Capture the cell that displays the provided text and extract its [x, y] central coordinate. 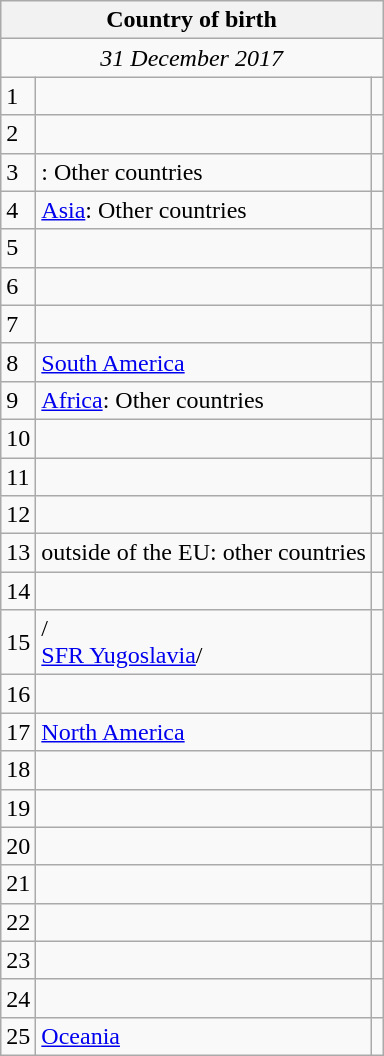
19 [18, 808]
North America [204, 732]
: Other countries [204, 172]
5 [18, 248]
31 December 2017 [192, 58]
6 [18, 286]
/SFR Yugoslavia/ [204, 642]
Asia: Other countries [204, 210]
22 [18, 922]
12 [18, 515]
20 [18, 846]
1 [18, 96]
2 [18, 134]
15 [18, 642]
outside of the EU: other countries [204, 553]
9 [18, 400]
10 [18, 438]
3 [18, 172]
16 [18, 694]
14 [18, 591]
24 [18, 998]
7 [18, 324]
23 [18, 960]
Oceania [204, 1036]
25 [18, 1036]
Africa: Other countries [204, 400]
South America [204, 362]
Country of birth [192, 20]
8 [18, 362]
17 [18, 732]
4 [18, 210]
13 [18, 553]
18 [18, 770]
21 [18, 884]
11 [18, 477]
